From the cell containing the given text, extract its center point as (X, Y) coordinate. 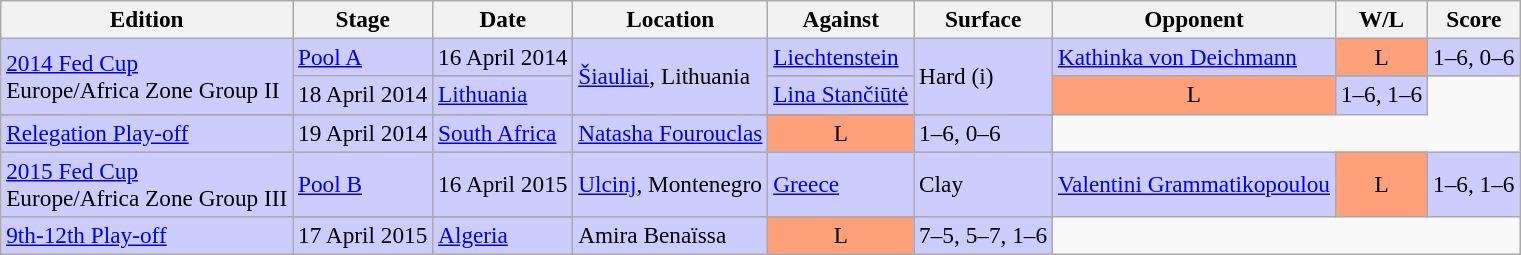
19 April 2014 (363, 133)
Surface (984, 19)
Liechtenstein (841, 57)
Amira Benaïssa (670, 235)
18 April 2014 (363, 95)
Opponent (1194, 19)
Date (503, 19)
Hard (i) (984, 76)
Natasha Fourouclas (670, 133)
2014 Fed Cup Europe/Africa Zone Group II (147, 76)
Ulcinj, Montenegro (670, 184)
Šiauliai, Lithuania (670, 76)
Edition (147, 19)
Stage (363, 19)
Lina Stančiūtė (841, 95)
Lithuania (503, 95)
7–5, 5–7, 1–6 (984, 235)
Valentini Grammatikopoulou (1194, 184)
South Africa (503, 133)
Score (1474, 19)
Pool A (363, 57)
Algeria (503, 235)
Greece (841, 184)
W/L (1381, 19)
Kathinka von Deichmann (1194, 57)
Location (670, 19)
2015 Fed Cup Europe/Africa Zone Group III (147, 184)
17 April 2015 (363, 235)
9th-12th Play-off (147, 235)
16 April 2015 (503, 184)
Relegation Play-off (147, 133)
Pool B (363, 184)
16 April 2014 (503, 57)
Against (841, 19)
Clay (984, 184)
